For the text-containing cell, return its midpoint in (X, Y) coordinate format. 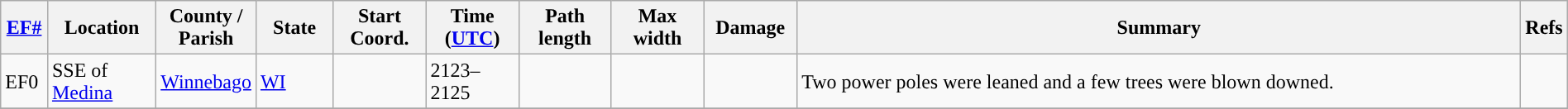
Damage (751, 28)
Summary (1159, 28)
Path length (565, 28)
EF0 (25, 81)
Start Coord. (380, 28)
Time (UTC) (472, 28)
Two power poles were leaned and a few trees were blown downed. (1159, 81)
WI (294, 81)
SSE of Medina (101, 81)
County / Parish (207, 28)
EF# (25, 28)
Location (101, 28)
Winnebago (207, 81)
State (294, 28)
Refs (1544, 28)
Max width (657, 28)
2123–2125 (472, 81)
